Capture the cell that displays the provided text and extract its (X, Y) central coordinate. 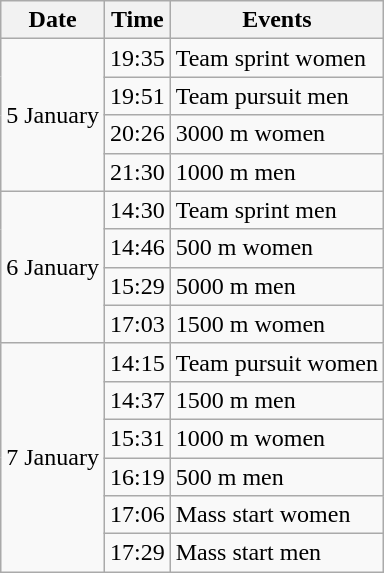
Mass start women (276, 515)
16:19 (137, 477)
15:31 (137, 438)
17:03 (137, 324)
Team pursuit men (276, 96)
19:51 (137, 96)
Mass start men (276, 553)
19:35 (137, 58)
Time (137, 20)
1500 m women (276, 324)
1000 m women (276, 438)
15:29 (137, 286)
14:30 (137, 210)
Date (53, 20)
5000 m men (276, 286)
14:15 (137, 362)
14:46 (137, 248)
500 m men (276, 477)
6 January (53, 267)
17:06 (137, 515)
20:26 (137, 134)
17:29 (137, 553)
14:37 (137, 400)
Team pursuit women (276, 362)
1000 m men (276, 172)
Team sprint women (276, 58)
1500 m men (276, 400)
7 January (53, 457)
21:30 (137, 172)
Team sprint men (276, 210)
3000 m women (276, 134)
Events (276, 20)
500 m women (276, 248)
5 January (53, 115)
